Scan for the cell matching the given text and deliver its [X, Y] coordinate at center. 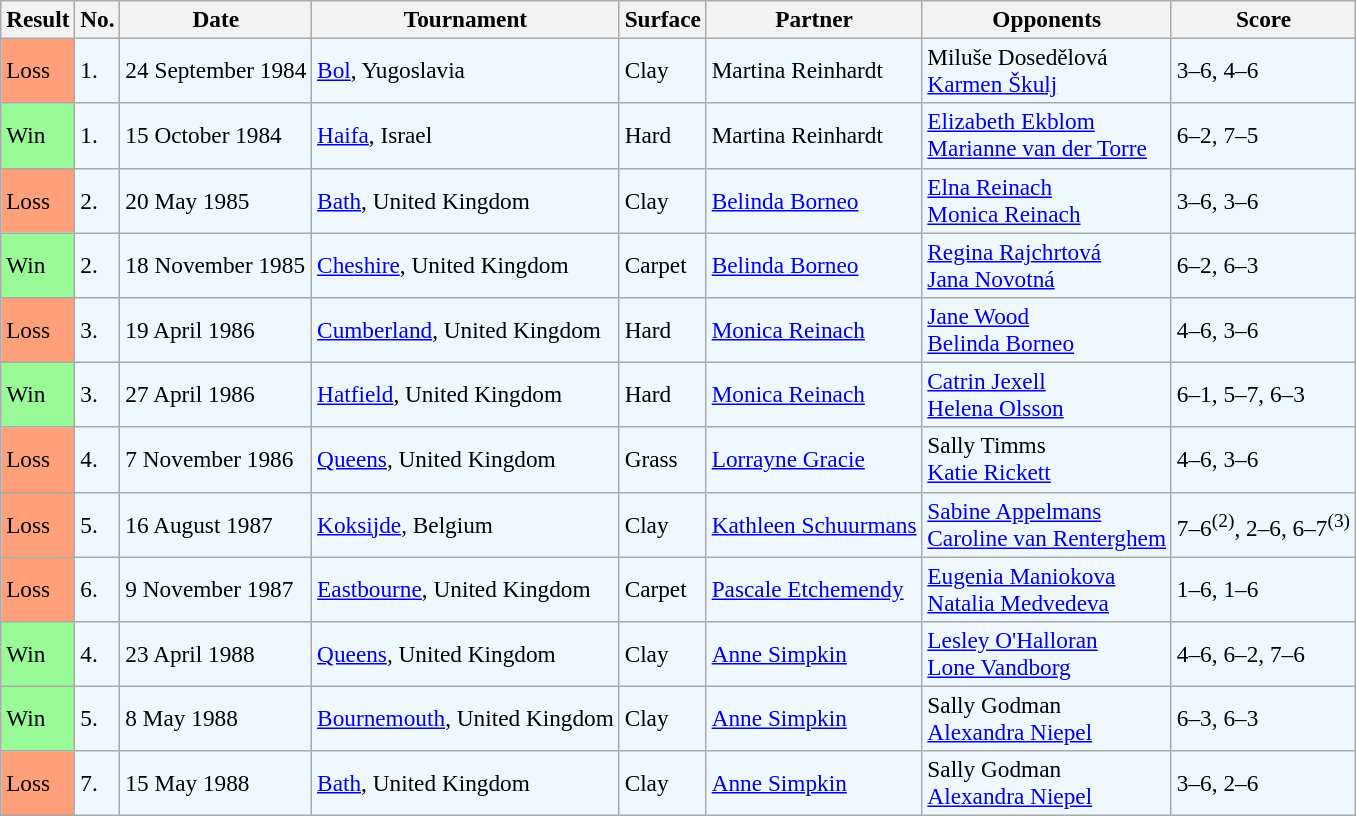
7–6(2), 2–6, 6–7(3) [1263, 524]
Elna Reinach Monica Reinach [1046, 200]
27 April 1986 [216, 394]
Pascale Etchemendy [814, 588]
6–2, 6–3 [1263, 264]
Cheshire, United Kingdom [466, 264]
16 August 1987 [216, 524]
Opponents [1046, 19]
6–1, 5–7, 6–3 [1263, 394]
Score [1263, 19]
Surface [662, 19]
Lorrayne Gracie [814, 460]
15 May 1988 [216, 784]
Catrin Jexell Helena Olsson [1046, 394]
Bol, Yugoslavia [466, 70]
1–6, 1–6 [1263, 588]
Eugenia Maniokova Natalia Medvedeva [1046, 588]
Tournament [466, 19]
Result [38, 19]
6–3, 6–3 [1263, 718]
18 November 1985 [216, 264]
23 April 1988 [216, 654]
Sabine Appelmans Caroline van Renterghem [1046, 524]
Haifa, Israel [466, 136]
Miluše Dosedělová Karmen Škulj [1046, 70]
3–6, 3–6 [1263, 200]
4–6, 6–2, 7–6 [1263, 654]
Cumberland, United Kingdom [466, 330]
Regina Rajchrtová Jana Novotná [1046, 264]
19 April 1986 [216, 330]
Grass [662, 460]
No. [98, 19]
Jane Wood Belinda Borneo [1046, 330]
Partner [814, 19]
15 October 1984 [216, 136]
Eastbourne, United Kingdom [466, 588]
Bournemouth, United Kingdom [466, 718]
Koksijde, Belgium [466, 524]
6. [98, 588]
24 September 1984 [216, 70]
7 November 1986 [216, 460]
6–2, 7–5 [1263, 136]
Kathleen Schuurmans [814, 524]
Date [216, 19]
3–6, 4–6 [1263, 70]
Sally Timms Katie Rickett [1046, 460]
3–6, 2–6 [1263, 784]
20 May 1985 [216, 200]
Elizabeth Ekblom Marianne van der Torre [1046, 136]
7. [98, 784]
Hatfield, United Kingdom [466, 394]
9 November 1987 [216, 588]
8 May 1988 [216, 718]
Lesley O'Halloran Lone Vandborg [1046, 654]
